Return the [X, Y] coordinate for the center point of the cell that contains the specified text.  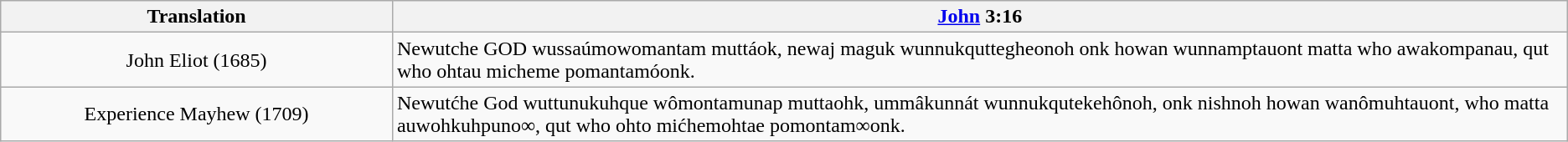
Experience Mayhew (1709) [197, 114]
John 3:16 [980, 17]
John Eliot (1685) [197, 60]
Translation [197, 17]
